Return the (X, Y) coordinate for the center point of the cell that contains the specified text.  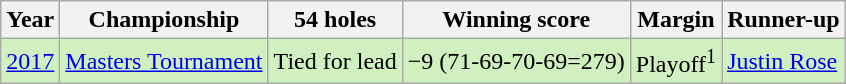
Runner-up (784, 20)
2017 (30, 62)
−9 (71-69-70-69=279) (516, 62)
Winning score (516, 20)
Tied for lead (335, 62)
54 holes (335, 20)
Justin Rose (784, 62)
Playoff1 (676, 62)
Championship (164, 20)
Masters Tournament (164, 62)
Year (30, 20)
Margin (676, 20)
